Pinpoint the cell where the given text exists, returning its [X, Y] midpoint coordinate. 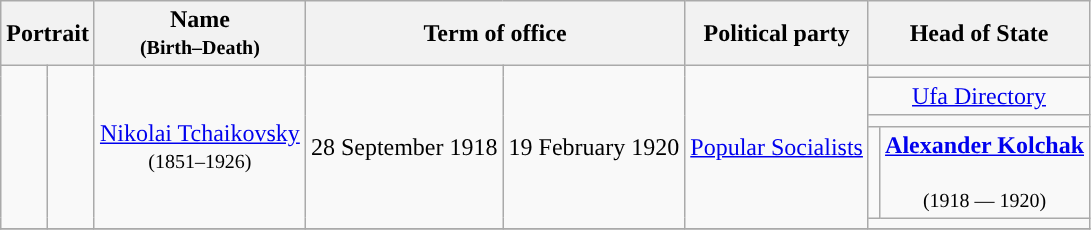
28 September 1918 [404, 148]
Name(Birth–Death) [200, 34]
Portrait [48, 34]
Ufa Directory [978, 96]
Popular Socialists [777, 148]
Head of State [978, 34]
Nikolai Tchaikovsky(1851–1926) [200, 148]
Political party [777, 34]
19 February 1920 [594, 148]
Term of office [494, 34]
Alexander Kolchak(1918 — 1920) [985, 172]
